Pinpoint the cell where the given text exists, returning its (X, Y) midpoint coordinate. 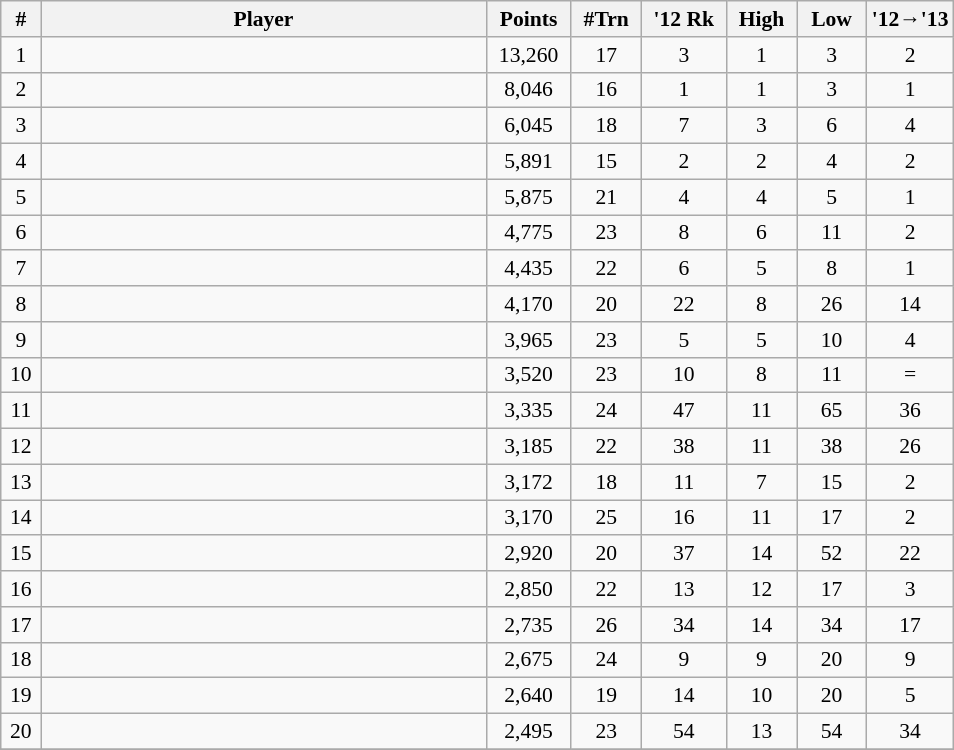
3,335 (528, 411)
6,045 (528, 126)
2,735 (528, 625)
47 (684, 411)
4,435 (528, 269)
'12 Rk (684, 19)
52 (831, 554)
High (761, 19)
Points (528, 19)
25 (606, 518)
'12→'13 (910, 19)
= (910, 375)
3,520 (528, 375)
5,875 (528, 197)
3,170 (528, 518)
2,675 (528, 660)
3,185 (528, 447)
3,172 (528, 482)
2,850 (528, 589)
8,046 (528, 90)
36 (910, 411)
2,495 (528, 732)
2,920 (528, 554)
13,260 (528, 55)
2,640 (528, 696)
5,891 (528, 162)
3,965 (528, 340)
4,775 (528, 233)
Player (264, 19)
# (21, 19)
4,170 (528, 304)
Low (831, 19)
21 (606, 197)
#Trn (606, 19)
65 (831, 411)
37 (684, 554)
